From the cell containing the given text, extract its center point as (x, y) coordinate. 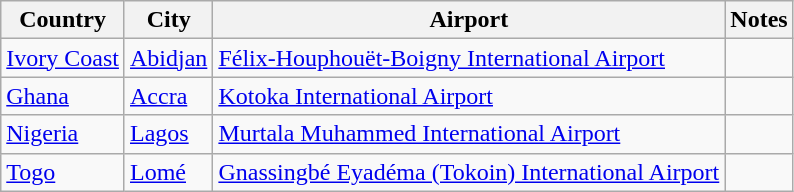
Ghana (63, 96)
Airport (469, 20)
Nigeria (63, 134)
Accra (168, 96)
Félix-Houphouët-Boigny International Airport (469, 58)
Kotoka International Airport (469, 96)
Togo (63, 172)
City (168, 20)
Notes (759, 20)
Lomé (168, 172)
Abidjan (168, 58)
Country (63, 20)
Ivory Coast (63, 58)
Lagos (168, 134)
Murtala Muhammed International Airport (469, 134)
Gnassingbé Eyadéma (Tokoin) International Airport (469, 172)
